Locate the cell with the specified text and output its [x, y] center coordinate. 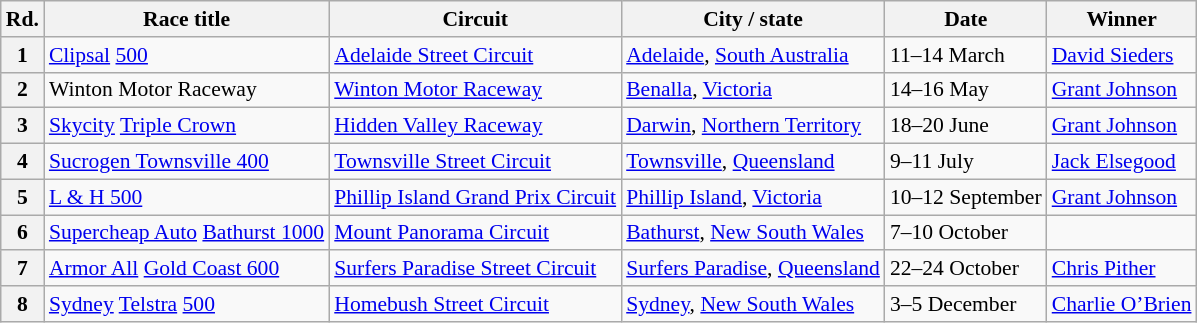
Sucrogen Townsville 400 [186, 162]
5 [22, 197]
7 [22, 269]
Hidden Valley Raceway [475, 126]
Bathurst, New South Wales [753, 233]
Townsville, Queensland [753, 162]
Darwin, Northern Territory [753, 126]
9–11 July [966, 162]
David Sieders [1122, 55]
Rd. [22, 19]
Skycity Triple Crown [186, 126]
6 [22, 233]
Jack Elsegood [1122, 162]
Surfers Paradise Street Circuit [475, 269]
Chris Pither [1122, 269]
10–12 September [966, 197]
3–5 December [966, 304]
Adelaide, South Australia [753, 55]
1 [22, 55]
14–16 May [966, 90]
L & H 500 [186, 197]
Sydney Telstra 500 [186, 304]
Armor All Gold Coast 600 [186, 269]
Race title [186, 19]
3 [22, 126]
Winner [1122, 19]
Mount Panorama Circuit [475, 233]
Date [966, 19]
Homebush Street Circuit [475, 304]
Benalla, Victoria [753, 90]
Sydney, New South Wales [753, 304]
8 [22, 304]
Circuit [475, 19]
2 [22, 90]
City / state [753, 19]
11–14 March [966, 55]
Phillip Island, Victoria [753, 197]
Supercheap Auto Bathurst 1000 [186, 233]
Clipsal 500 [186, 55]
Phillip Island Grand Prix Circuit [475, 197]
Adelaide Street Circuit [475, 55]
Surfers Paradise, Queensland [753, 269]
7–10 October [966, 233]
4 [22, 162]
18–20 June [966, 126]
Charlie O’Brien [1122, 304]
22–24 October [966, 269]
Townsville Street Circuit [475, 162]
